Provide the (x, y) coordinate of the cell's center where the given text is located.  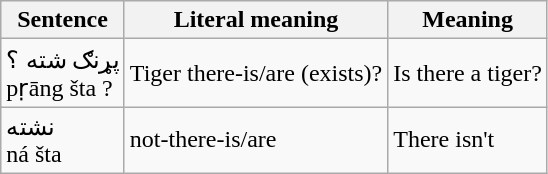
There isn't (468, 140)
نشتهná šta (63, 140)
Sentence (63, 20)
Tiger there-is/are (exists)? (256, 73)
not-there-is/are (256, 140)
Literal meaning (256, 20)
Is there a tiger? (468, 73)
Meaning (468, 20)
پړنګ شته ؟pṛāng šta ? (63, 73)
